Pinpoint the cell where the given text exists, returning its [X, Y] midpoint coordinate. 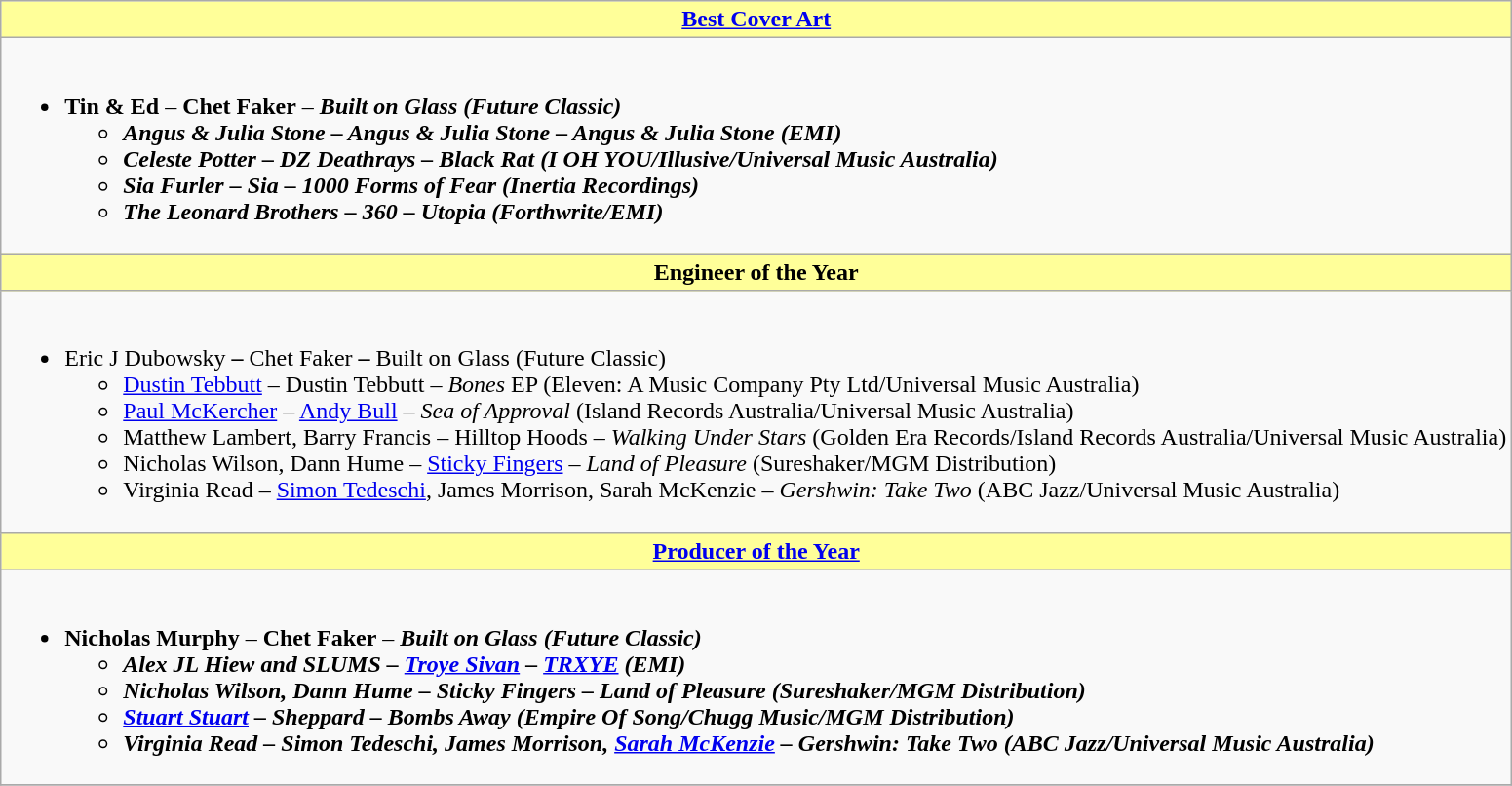
Best Cover Art [756, 20]
Producer of the Year [756, 551]
Engineer of the Year [756, 272]
